Return (X, Y) of the center of cell containing provided text 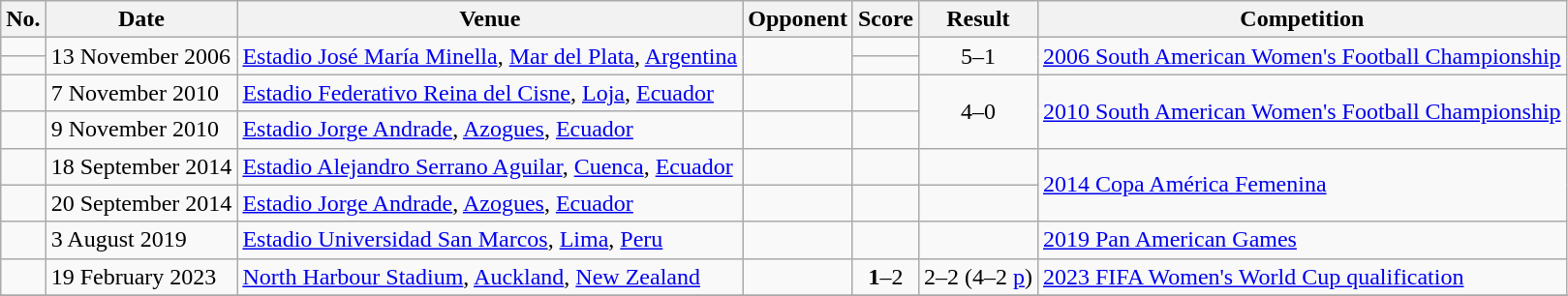
2014 Copa América Femenina (1302, 185)
2010 South American Women's Football Championship (1302, 111)
Estadio Alejandro Serrano Aguilar, Cuenca, Ecuador (490, 166)
9 November 2010 (141, 130)
No. (23, 19)
Result (978, 19)
2–2 (4–2 p) (978, 277)
Competition (1302, 19)
Estadio Universidad San Marcos, Lima, Peru (490, 240)
Estadio José María Minella, Mar del Plata, Argentina (490, 56)
13 November 2006 (141, 56)
Date (141, 19)
4–0 (978, 111)
5–1 (978, 56)
Estadio Federativo Reina del Cisne, Loja, Ecuador (490, 93)
1–2 (885, 277)
2023 FIFA Women's World Cup qualification (1302, 277)
18 September 2014 (141, 166)
2019 Pan American Games (1302, 240)
2006 South American Women's Football Championship (1302, 56)
20 September 2014 (141, 203)
3 August 2019 (141, 240)
North Harbour Stadium, Auckland, New Zealand (490, 277)
Opponent (798, 19)
19 February 2023 (141, 277)
7 November 2010 (141, 93)
Venue (490, 19)
Score (885, 19)
